Detect which cell encompasses the target text, then output its (X, Y) center coordinate. 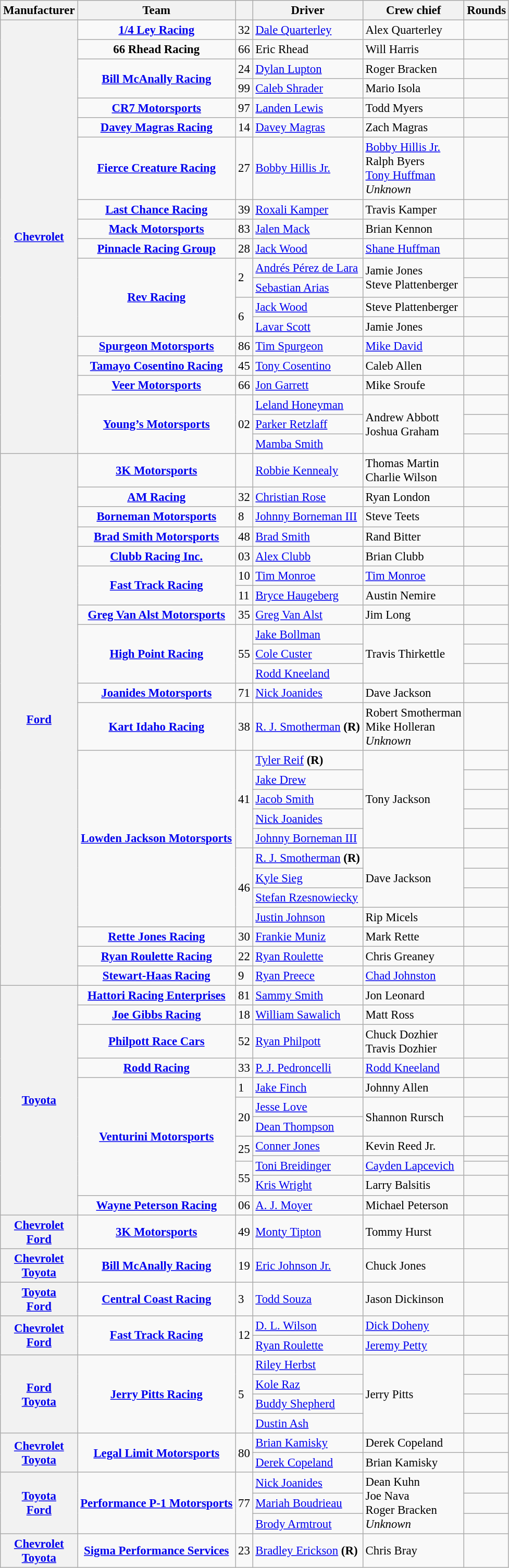
20 (244, 1117)
Veer Motorsports (156, 385)
Fierce Creature Racing (156, 169)
41 (244, 799)
Manufacturer (39, 10)
23 (244, 1551)
Hattori Racing Enterprises (156, 995)
Tony Jackson (414, 799)
Alex Clubb (307, 556)
18 (244, 1015)
9 (244, 976)
02 (244, 425)
Travis Kamper (414, 209)
AM Racing (156, 497)
Bradley Erickson (R) (307, 1551)
Matt Ross (414, 1015)
High Point Racing (156, 654)
Christian Rose (307, 497)
Greg Van Alst (307, 615)
William Sawalich (307, 1015)
Venturini Motorsports (156, 1137)
Tim Spurgeon (307, 346)
Tyler Reif (R) (307, 760)
35 (244, 615)
52 (244, 1042)
1 (244, 1088)
Kevin Reed Jr. (414, 1146)
Joanides Motorsports (156, 693)
Dick Doheny (414, 1326)
Chad Johnston (414, 976)
06 (244, 1205)
Will Harris (414, 49)
Chris Greaney (414, 956)
Clubb Racing Inc. (156, 556)
25 (244, 1149)
Jake Drew (307, 780)
8 (244, 517)
Brian Clubb (414, 556)
Performance P-1 Motorsports (156, 1503)
28 (244, 248)
Chris Bray (414, 1551)
Lowden Jackson Motorsports (156, 838)
Monty Tipton (307, 1232)
39 (244, 209)
Austin Nemire (414, 595)
Toyota (39, 1100)
Jerry Pitts Racing (156, 1394)
Steve Plattenberger (414, 307)
Borneman Motorsports (156, 517)
Todd Souza (307, 1299)
Ryan Preece (307, 976)
45 (244, 366)
Pinnacle Racing Group (156, 248)
6 (244, 317)
Team (156, 10)
Tamayo Cosentino Racing (156, 366)
46 (244, 887)
CR7 Motorsports (156, 108)
14 (244, 128)
Brad Smith Motorsports (156, 536)
Dean Kuhn Joe Nava Roger Bracken Unknown (414, 1503)
Eric Rhead (307, 49)
Mark Rette (414, 936)
11 (244, 595)
Crew chief (414, 10)
Jalen Mack (307, 229)
Mariah Boudrieau (307, 1503)
Thomas Martin Charlie Wilson (414, 471)
Mike Sroufe (414, 385)
Mamba Smith (307, 444)
Tony Cosentino (307, 366)
Todd Myers (414, 108)
Jon Garrett (307, 385)
Sigma Performance Services (156, 1551)
Legal Limit Motorsports (156, 1453)
Chevrolet (39, 237)
D. L. Wilson (307, 1326)
Dale Quarterley (307, 30)
Brody Armtrout (307, 1524)
Dustin Ash (307, 1424)
Travis Thirkettle (414, 654)
Kris Wright (307, 1186)
Robbie Kennealy (307, 471)
A. J. Moyer (307, 1205)
5 (244, 1394)
Larry Balsitis (414, 1186)
Steve Teets (414, 517)
03 (244, 556)
Brian Kennon (414, 229)
86 (244, 346)
Kyle Sieg (307, 878)
Mike David (414, 346)
Philpott Race Cars (156, 1042)
Shane Huffman (414, 248)
Jacob Smith (307, 799)
2 (244, 277)
Jake Finch (307, 1088)
30 (244, 936)
Rounds (487, 10)
Roger Bracken (414, 69)
33 (244, 1068)
99 (244, 89)
Mario Isola (414, 89)
Greg Van Alst Motorsports (156, 615)
Wayne Peterson Racing (156, 1205)
Bryce Haugeberg (307, 595)
Chuck Dozhier Travis Dozhier (414, 1042)
Alex Quarterley (414, 30)
38 (244, 727)
Sebastian Arias (307, 287)
Joe Gibbs Racing (156, 1015)
27 (244, 169)
24 (244, 69)
Leland Honeyman (307, 405)
Rip Micels (414, 917)
Eric Johnson Jr. (307, 1265)
Roxali Kamper (307, 209)
Andrés Pérez de Lara (307, 268)
Lavar Scott (307, 327)
Dylan Lupton (307, 69)
Conner Jones (307, 1146)
Tommy Hurst (414, 1232)
83 (244, 229)
Johnny Allen (414, 1088)
Rodd Racing (156, 1068)
Kart Idaho Racing (156, 727)
81 (244, 995)
77 (244, 1503)
Davey Magras Racing (156, 128)
Young’s Motorsports (156, 425)
Jerry Pitts (414, 1394)
Mack Motorsports (156, 229)
Zach Magras (414, 128)
19 (244, 1265)
P. J. Pedroncelli (307, 1068)
Robert Smotherman Mike Holleran Unknown (414, 727)
49 (244, 1232)
Caleb Allen (414, 366)
Rev Racing (156, 297)
Dean Thompson (307, 1127)
Ryan London (414, 497)
Caleb Shrader (307, 89)
Jeremy Petty (414, 1345)
Rand Bitter (414, 536)
Last Chance Racing (156, 209)
97 (244, 108)
Davey Magras (307, 128)
Driver (307, 10)
Buddy Shepherd (307, 1404)
Jamie Jones Steve Plattenberger (414, 277)
Jamie Jones (414, 327)
Ryan Roulette Racing (156, 956)
Landen Lewis (307, 108)
10 (244, 575)
Cayden Lapcevich (414, 1166)
Spurgeon Motorsports (156, 346)
Ford Toyota (39, 1394)
Bobby Hillis Jr. (307, 169)
3 (244, 1299)
12 (244, 1335)
Jesse Love (307, 1107)
Stefan Rzesnowiecky (307, 897)
80 (244, 1453)
Ryan Philpott (307, 1042)
Stewart-Haas Racing (156, 976)
66 Rhead Racing (156, 49)
Brad Smith (307, 536)
Michael Peterson (414, 1205)
Rette Jones Racing (156, 936)
Frankie Muniz (307, 936)
Toni Breidinger (307, 1166)
22 (244, 956)
Justin Johnson (307, 917)
1/4 Ley Racing (156, 30)
Jake Bollman (307, 634)
Jon Leonard (414, 995)
Bobby Hillis Jr. Ralph Byers Tony Huffman Unknown (414, 169)
Andrew Abbott Joshua Graham (414, 425)
Riley Herbst (307, 1365)
Jason Dickinson (414, 1299)
48 (244, 536)
Ford (39, 720)
Shannon Rursch (414, 1117)
71 (244, 693)
Central Coast Racing (156, 1299)
Kole Raz (307, 1384)
Parker Retzlaff (307, 424)
Chuck Jones (414, 1265)
Jim Long (414, 615)
Sammy Smith (307, 995)
Cole Custer (307, 654)
